Return the (x, y) coordinate for the center point of the cell that contains the specified text.  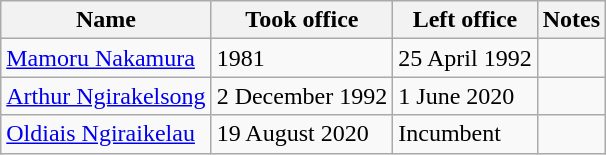
Mamoru Nakamura (106, 58)
Incumbent (465, 134)
Notes (571, 20)
1981 (302, 58)
Left office (465, 20)
Oldiais Ngiraikelau (106, 134)
Took office (302, 20)
2 December 1992 (302, 96)
19 August 2020 (302, 134)
Name (106, 20)
1 June 2020 (465, 96)
Arthur Ngirakelsong (106, 96)
25 April 1992 (465, 58)
